Provide the [X, Y] coordinate of the cell's center where the given text is located.  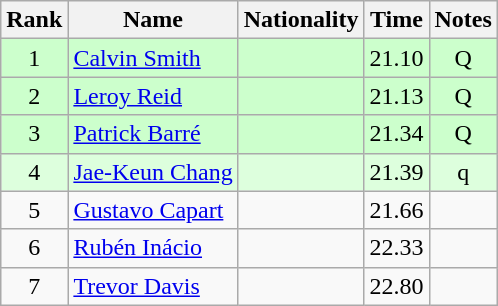
21.66 [396, 210]
Notes [463, 20]
5 [34, 210]
Name [153, 20]
4 [34, 172]
Time [396, 20]
21.10 [396, 58]
2 [34, 96]
22.33 [396, 248]
q [463, 172]
3 [34, 134]
6 [34, 248]
Leroy Reid [153, 96]
7 [34, 286]
21.13 [396, 96]
21.39 [396, 172]
Nationality [301, 20]
Calvin Smith [153, 58]
Jae-Keun Chang [153, 172]
22.80 [396, 286]
21.34 [396, 134]
Rank [34, 20]
Trevor Davis [153, 286]
1 [34, 58]
Rubén Inácio [153, 248]
Patrick Barré [153, 134]
Gustavo Capart [153, 210]
